Output the (x, y) coordinate of the center of the cell containing the given text.  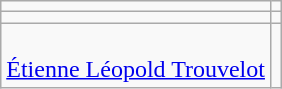
Étienne Léopold Trouvelot (136, 56)
